Identify which cell holds the provided text, then report its [X, Y] central coordinate. 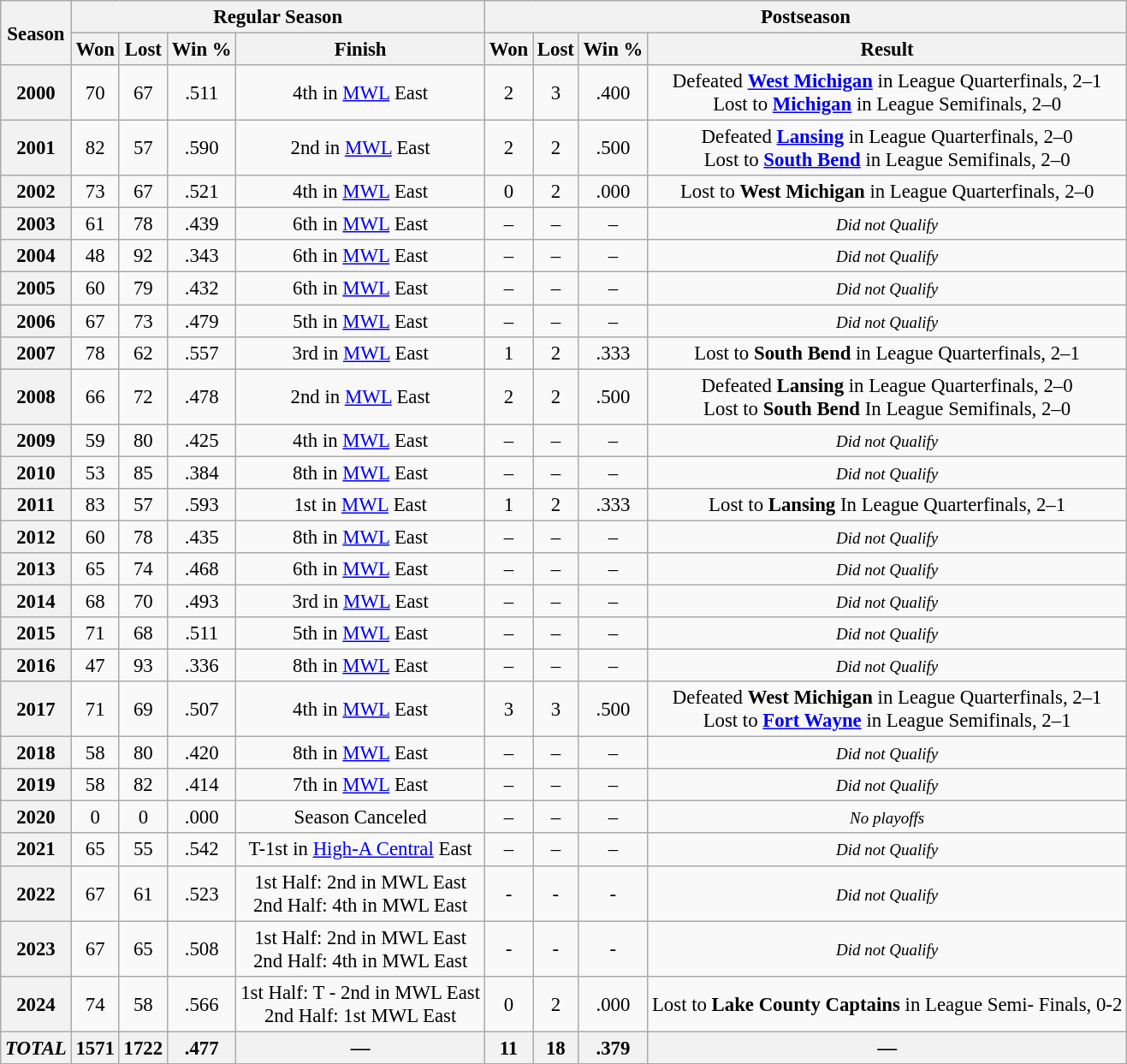
2013 [36, 569]
2002 [36, 192]
.336 [201, 666]
Lost to Lansing In League Quarterfinals, 2–1 [887, 505]
Lost to West Michigan in League Quarterfinals, 2–0 [887, 192]
Lost to Lake County Captains in League Semi- Finals, 0-2 [887, 1003]
Season [36, 33]
66 [95, 397]
Defeated Lansing in League Quarterfinals, 2–0Lost to South Bend in League Semifinals, 2–0 [887, 149]
Season Canceled [360, 817]
2000 [36, 92]
.508 [201, 948]
2011 [36, 505]
79 [143, 288]
.493 [201, 601]
69 [143, 709]
48 [95, 256]
2010 [36, 473]
62 [143, 353]
Defeated West Michigan in League Quarterfinals, 2–1 Lost to Michigan in League Semifinals, 2–0 [887, 92]
.414 [201, 785]
2001 [36, 149]
2012 [36, 537]
2024 [36, 1003]
53 [95, 473]
1722 [143, 1048]
No playoffs [887, 817]
.439 [201, 224]
Postseason [805, 17]
.420 [201, 753]
2004 [36, 256]
11 [508, 1048]
2016 [36, 666]
7th in MWL East [360, 785]
.384 [201, 473]
.557 [201, 353]
.479 [201, 321]
.432 [201, 288]
55 [143, 850]
.590 [201, 149]
Regular Season [277, 17]
2017 [36, 709]
.523 [201, 894]
2022 [36, 894]
72 [143, 397]
1st Half: T - 2nd in MWL East2nd Half: 1st MWL East [360, 1003]
.343 [201, 256]
Lost to South Bend in League Quarterfinals, 2–1 [887, 353]
Defeated West Michigan in League Quarterfinals, 2–1Lost to Fort Wayne in League Semifinals, 2–1 [887, 709]
.521 [201, 192]
.593 [201, 505]
.477 [201, 1048]
.507 [201, 709]
2009 [36, 440]
.468 [201, 569]
TOTAL [36, 1048]
2003 [36, 224]
2015 [36, 633]
.400 [613, 92]
.379 [613, 1048]
92 [143, 256]
.542 [201, 850]
.566 [201, 1003]
93 [143, 666]
Finish [360, 50]
2005 [36, 288]
2021 [36, 850]
2018 [36, 753]
2014 [36, 601]
.435 [201, 537]
2008 [36, 397]
1571 [95, 1048]
Result [887, 50]
83 [95, 505]
.425 [201, 440]
2006 [36, 321]
Defeated Lansing in League Quarterfinals, 2–0Lost to South Bend In League Semifinals, 2–0 [887, 397]
85 [143, 473]
2020 [36, 817]
18 [556, 1048]
T-1st in High-A Central East [360, 850]
59 [95, 440]
2007 [36, 353]
1st in MWL East [360, 505]
47 [95, 666]
.478 [201, 397]
2023 [36, 948]
2019 [36, 785]
